Identify which cell holds the provided text, then report its (x, y) central coordinate. 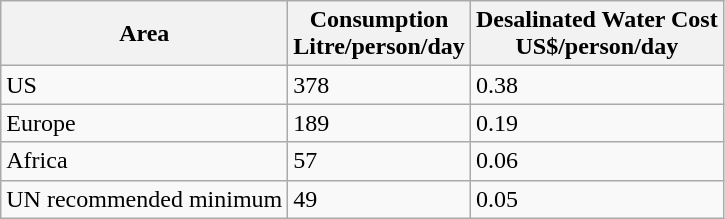
UN recommended minimum (144, 199)
0.06 (596, 161)
49 (380, 199)
Europe (144, 123)
US (144, 85)
189 (380, 123)
57 (380, 161)
Africa (144, 161)
Desalinated Water CostUS$/person/day (596, 34)
0.05 (596, 199)
0.38 (596, 85)
0.19 (596, 123)
ConsumptionLitre/person/day (380, 34)
378 (380, 85)
Area (144, 34)
